From the cell containing the given text, extract its center point as [x, y] coordinate. 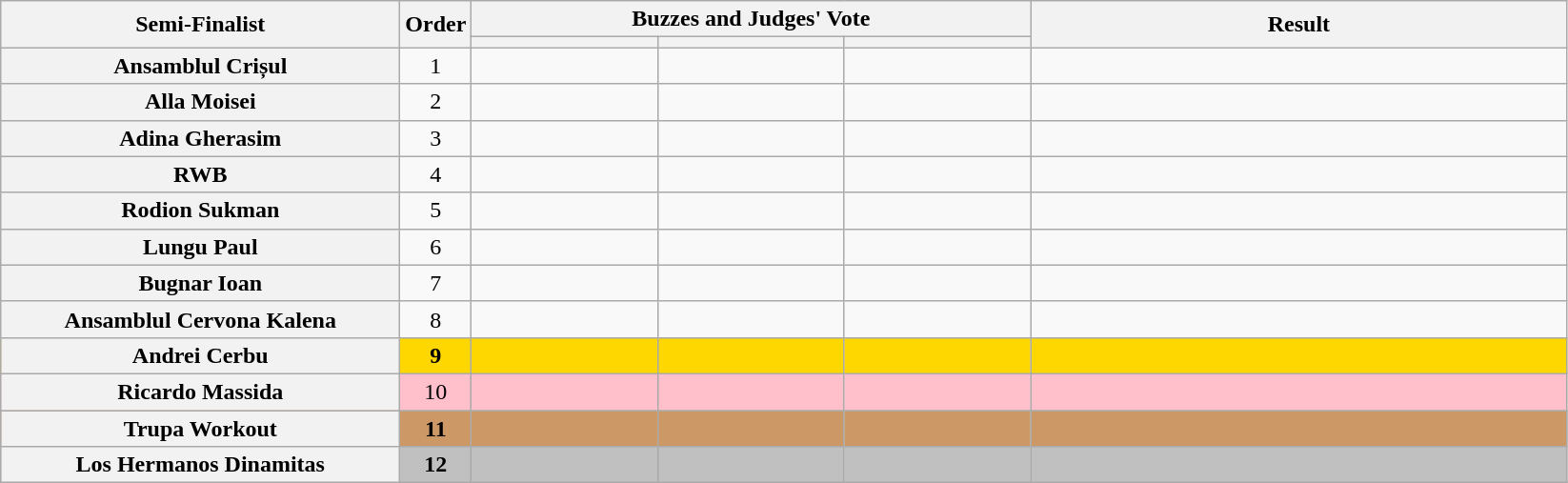
Order [436, 25]
Buzzes and Judges' Vote [751, 19]
Alla Moisei [200, 102]
11 [436, 428]
Ricardo Massida [200, 392]
2 [436, 102]
Adina Gherasim [200, 138]
8 [436, 319]
Ansamblul Cervona Kalena [200, 319]
RWB [200, 174]
Result [1299, 25]
10 [436, 392]
Bugnar Ioan [200, 283]
Rodion Sukman [200, 211]
9 [436, 355]
4 [436, 174]
Lungu Paul [200, 247]
7 [436, 283]
Los Hermanos Dinamitas [200, 465]
6 [436, 247]
12 [436, 465]
Andrei Cerbu [200, 355]
5 [436, 211]
3 [436, 138]
1 [436, 66]
Trupa Workout [200, 428]
Ansamblul Crișul [200, 66]
Semi-Finalist [200, 25]
